Scan for the cell matching the given text and deliver its [X, Y] coordinate at center. 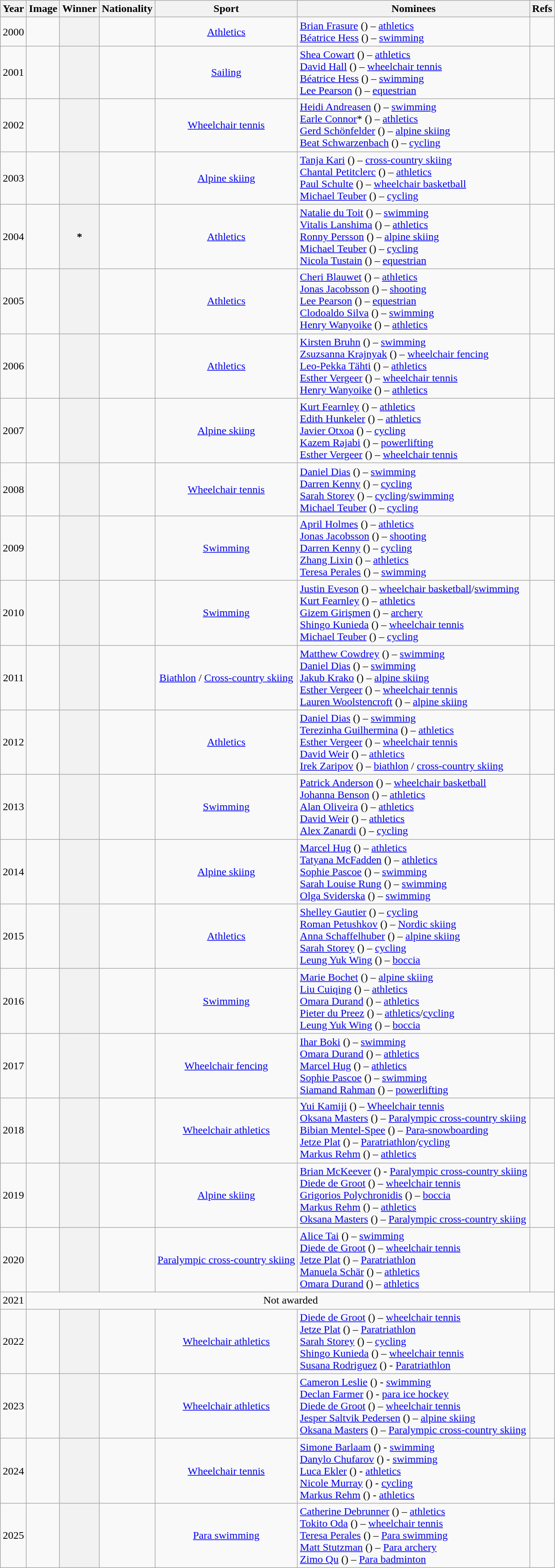
Cheri Blauwet () – athletics Jonas Jacobsson () – shootingLee Pearson () – equestrian Clodoaldo Silva () – swimming Henry Wanyoike () – athletics [414, 301]
Brian Frasure () – athletics Béatrice Hess () – swimming [414, 32]
2013 [13, 807]
2000 [13, 32]
Refs [542, 9]
Marcel Hug () – athletics Tatyana McFadden () – athletics Sophie Pascoe () – swimming Sarah Louise Rung () – swimming Olga Sviderska () – swimming [414, 872]
Simone Barlaam () - swimming Danylo Chufarov () - swimming Luca Ekler () - athletics Nicole Murray () - cycling Markus Rehm () - athletics [414, 1471]
2025 [13, 1535]
2017 [13, 1066]
Sailing [226, 73]
Image [43, 9]
April Holmes () – athletics Jonas Jacobsson () – shooting Darren Kenny () – cycling Zhang Lixin () – athletics Teresa Perales () – swimming [414, 548]
Wheelchair fencing [226, 1066]
Shea Cowart () – athletics David Hall () – wheelchair tennisBéatrice Hess () – swimming Lee Pearson () – equestrian [414, 73]
Ihar Boki () – swimming Omara Durand () – athletics Marcel Hug () – athletics Sophie Pascoe () – swimming Siamand Rahman () – powerlifting [414, 1066]
2024 [13, 1471]
Paralympic cross-country skiing [226, 1260]
2003 [13, 178]
2002 [13, 125]
2019 [13, 1195]
Daniel Dias () – swimming Darren Kenny () – cyclingSarah Storey () – cycling/swimming Michael Teuber () – cycling [414, 489]
Winner [80, 9]
Para swimming [226, 1535]
* [80, 237]
2012 [13, 742]
2020 [13, 1260]
Sport [226, 9]
2008 [13, 489]
2006 [13, 366]
2022 [13, 1341]
2005 [13, 301]
2001 [13, 73]
2007 [13, 431]
2011 [13, 677]
2021 [13, 1300]
2014 [13, 872]
Nominees [414, 9]
Heidi Andreasen () – swimming Earle Connor* () – athleticsGerd Schönfelder () – alpine skiing Beat Schwarzenbach () – cycling [414, 125]
Alice Tai () – swimming Diede de Groot () – wheelchair tennis Jetze Plat () – Paratriathlon Manuela Schär () – athletics Omara Durand () – athletics [414, 1260]
2023 [13, 1406]
2018 [13, 1130]
Not awarded [291, 1300]
2016 [13, 1001]
2015 [13, 936]
Nationality [127, 9]
2009 [13, 548]
Year [13, 9]
Biathlon / Cross-country skiing [226, 677]
Tanja Kari () – cross-country skiing Chantal Petitclerc () – athleticsPaul Schulte () – wheelchair basketball Michael Teuber () – cycling [414, 178]
2004 [13, 237]
2010 [13, 613]
